From the cell containing the given text, extract its center point as (X, Y) coordinate. 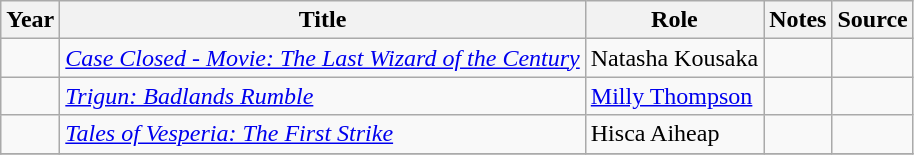
Tales of Vesperia: The First Strike (322, 134)
Source (872, 20)
Notes (798, 20)
Case Closed - Movie: The Last Wizard of the Century (322, 58)
Title (322, 20)
Trigun: Badlands Rumble (322, 96)
Natasha Kousaka (674, 58)
Milly Thompson (674, 96)
Year (30, 20)
Role (674, 20)
Hisca Aiheap (674, 134)
